Determine the (x, y) coordinate at the center of the cell enclosing the given text.  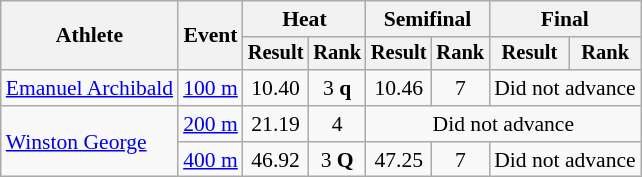
10.46 (399, 88)
Event (210, 36)
3 q (337, 88)
Heat (304, 19)
Emanuel Archibald (90, 88)
7 (460, 88)
10.40 (276, 88)
4 (337, 124)
Final (565, 19)
Winston George (90, 142)
21.19 (276, 124)
Athlete (90, 36)
Semifinal (428, 19)
100 m (210, 88)
200 m (210, 124)
